Locate the cell with the specified text and output its (X, Y) center coordinate. 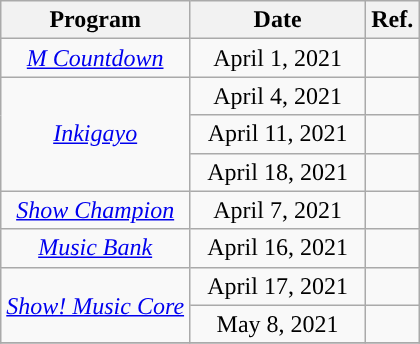
Inkigayo (96, 134)
April 1, 2021 (278, 58)
April 11, 2021 (278, 134)
Date (278, 20)
Program (96, 20)
April 17, 2021 (278, 286)
Show! Music Core (96, 305)
Show Champion (96, 210)
April 18, 2021 (278, 172)
April 4, 2021 (278, 96)
Ref. (392, 20)
M Countdown (96, 58)
May 8, 2021 (278, 324)
April 16, 2021 (278, 248)
Music Bank (96, 248)
April 7, 2021 (278, 210)
